Capture the cell that displays the provided text and extract its (x, y) central coordinate. 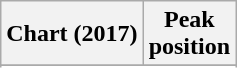
Chart (2017) (72, 34)
Peakposition (189, 34)
